Extract the [X, Y] coordinate from the center of the cell holding the provided text.  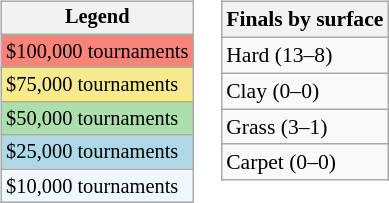
$75,000 tournaments [97, 85]
$50,000 tournaments [97, 119]
Clay (0–0) [304, 91]
Finals by surface [304, 20]
$100,000 tournaments [97, 51]
Hard (13–8) [304, 55]
Carpet (0–0) [304, 162]
Grass (3–1) [304, 127]
$25,000 tournaments [97, 152]
$10,000 tournaments [97, 186]
Legend [97, 18]
